Scan for the cell matching the given text and deliver its (X, Y) coordinate at center. 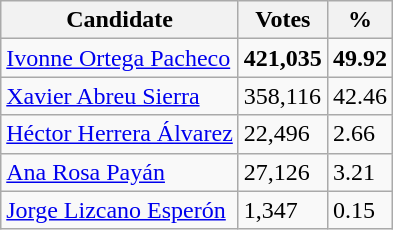
Jorge Lizcano Esperón (120, 210)
Ivonne Ortega Pacheco (120, 58)
% (360, 20)
22,496 (282, 134)
358,116 (282, 96)
Xavier Abreu Sierra (120, 96)
0.15 (360, 210)
Candidate (120, 20)
421,035 (282, 58)
1,347 (282, 210)
Ana Rosa Payán (120, 172)
Héctor Herrera Álvarez (120, 134)
Votes (282, 20)
3.21 (360, 172)
49.92 (360, 58)
27,126 (282, 172)
2.66 (360, 134)
42.46 (360, 96)
